Output the (X, Y) coordinate of the center of the cell containing the given text.  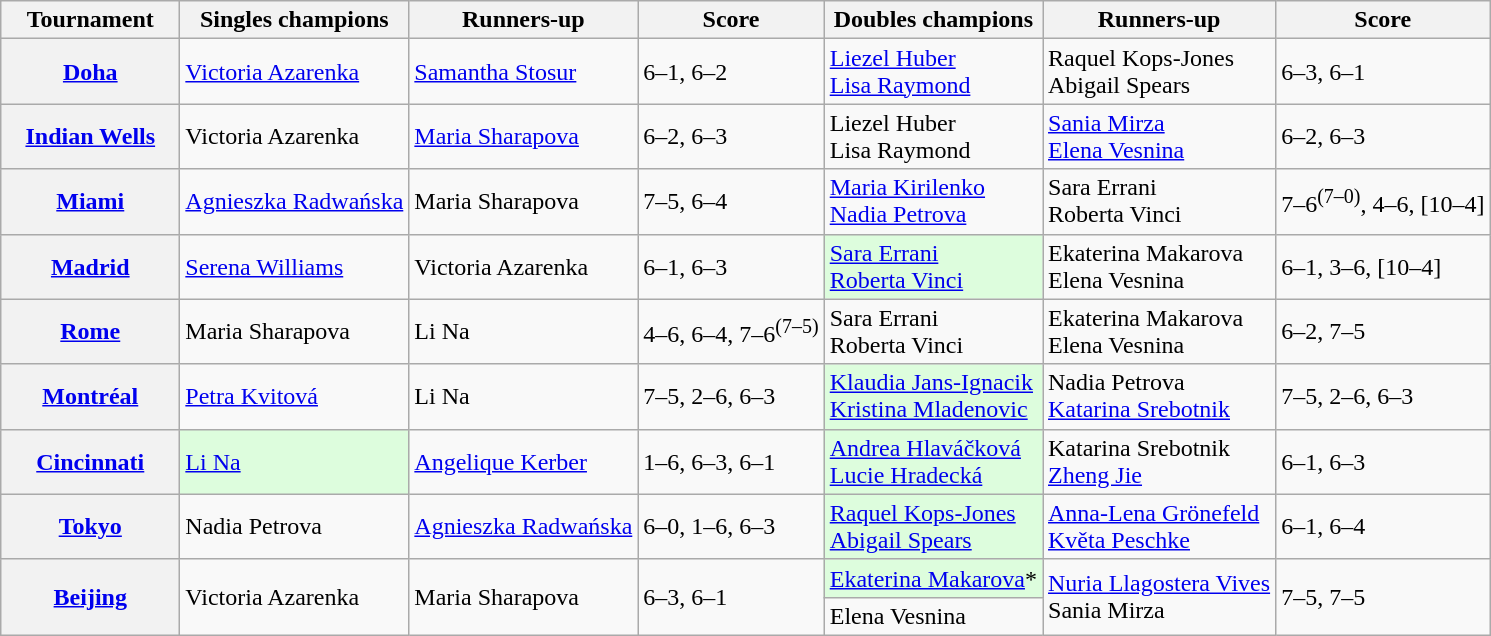
Nadia Petrova (294, 526)
Katarina Srebotnik Zheng Jie (1158, 462)
Petra Kvitová (294, 396)
Sania Mirza Elena Vesnina (1158, 136)
Ekaterina Makarova* (933, 578)
7–5, 7–5 (1383, 597)
Andrea Hlaváčková Lucie Hradecká (933, 462)
Singles champions (294, 20)
6–1, 3–6, [10–4] (1383, 266)
Madrid (90, 266)
Samantha Stosur (524, 72)
Cincinnati (90, 462)
6–1, 6–2 (731, 72)
Maria Kirilenko Nadia Petrova (933, 202)
Anna-Lena Grönefeld Květa Peschke (1158, 526)
Elena Vesnina (933, 616)
Nadia Petrova Katarina Srebotnik (1158, 396)
4–6, 6–4, 7–6(7–5) (731, 332)
6–1, 6–4 (1383, 526)
6–2, 7–5 (1383, 332)
Doubles champions (933, 20)
7–5, 6–4 (731, 202)
Beijing (90, 597)
Miami (90, 202)
Tournament (90, 20)
Tokyo (90, 526)
Angelique Kerber (524, 462)
Montréal (90, 396)
Indian Wells (90, 136)
Doha (90, 72)
1–6, 6–3, 6–1 (731, 462)
6–0, 1–6, 6–3 (731, 526)
Klaudia Jans-Ignacik Kristina Mladenovic (933, 396)
7–6(7–0), 4–6, [10–4] (1383, 202)
Serena Williams (294, 266)
Rome (90, 332)
Nuria Llagostera Vives Sania Mirza (1158, 597)
